Extract the (x, y) coordinate from the center of the cell holding the provided text.  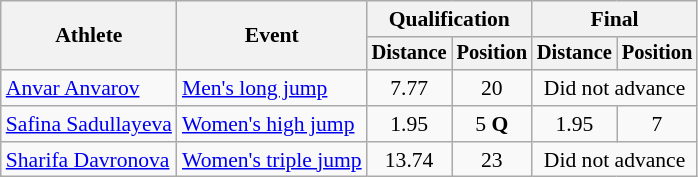
7.77 (410, 88)
Athlete (89, 36)
Safina Sadullayeva (89, 124)
Anvar Anvarov (89, 88)
Qualification (450, 19)
Event (272, 36)
5 Q (492, 124)
Women's high jump (272, 124)
7 (657, 124)
Men's long jump (272, 88)
Did not advance (614, 88)
Final (614, 19)
20 (492, 88)
